Identify which cell holds the provided text, then report its [x, y] central coordinate. 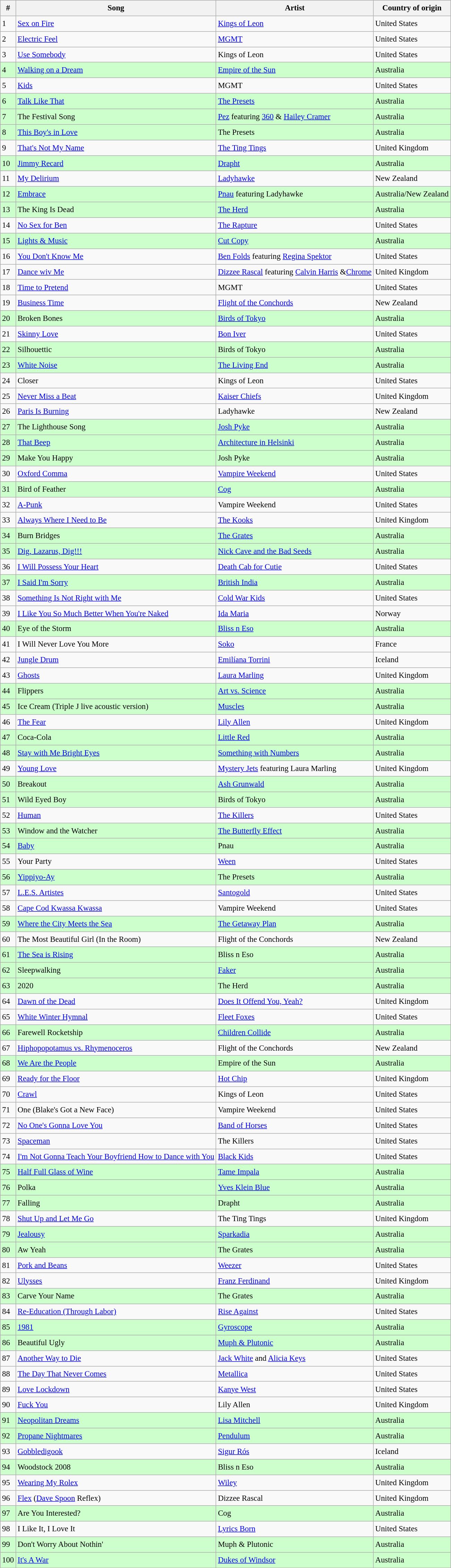
The Lighthouse Song [116, 427]
Soko [295, 645]
88 [8, 1374]
Kanye West [295, 1390]
27 [8, 427]
10 [8, 164]
Jack White and Alicia Keys [295, 1358]
53 [8, 831]
16 [8, 256]
13 [8, 210]
Hot Chip [295, 1079]
4 [8, 70]
Children Collide [295, 1033]
Cape Cod Kwassa Kwassa [116, 909]
18 [8, 288]
Half Full Glass of Wine [116, 1172]
The Most Beautiful Girl (In the Room) [116, 939]
The Day That Never Comes [116, 1374]
49 [8, 769]
Sigur Rós [295, 1451]
Never Miss a Beat [116, 396]
Crawl [116, 1094]
Jimmy Recard [116, 164]
5 [8, 86]
17 [8, 272]
2020 [116, 986]
No Sex for Ben [116, 225]
Walking on a Dream [116, 70]
85 [8, 1327]
Shut Up and Let Me Go [116, 1218]
Human [116, 815]
Cut Copy [295, 241]
Propane Nightmares [116, 1436]
Time to Pretend [116, 288]
55 [8, 861]
34 [8, 536]
7 [8, 116]
Art vs. Science [295, 691]
Muscles [295, 706]
My Delirium [116, 179]
Sleepwalking [116, 970]
Electric Feel [116, 40]
74 [8, 1157]
58 [8, 909]
Fleet Foxes [295, 1017]
48 [8, 753]
32 [8, 505]
Laura Marling [295, 676]
Your Party [116, 861]
43 [8, 676]
Wearing My Rolex [116, 1482]
59 [8, 924]
46 [8, 722]
Yves Klein Blue [295, 1188]
Sparkadia [295, 1234]
38 [8, 598]
Does It Offend You, Yeah? [295, 1001]
Franz Ferdinand [295, 1281]
Are You Interested? [116, 1514]
Faker [295, 970]
Business Time [116, 303]
Nick Cave and the Bad Seeds [295, 552]
9 [8, 148]
24 [8, 380]
78 [8, 1218]
Skinny Love [116, 334]
29 [8, 458]
Coca-Cola [116, 737]
Fuck You [116, 1405]
80 [8, 1250]
Ash Grunwald [295, 784]
79 [8, 1234]
62 [8, 970]
I Like You So Much Better When You're Naked [116, 613]
It's A War [116, 1560]
47 [8, 737]
Pork and Beans [116, 1265]
71 [8, 1110]
That's Not My Name [116, 148]
93 [8, 1451]
Baby [116, 846]
Mystery Jets featuring Laura Marling [295, 769]
Flippers [116, 691]
65 [8, 1017]
95 [8, 1482]
The Butterfly Effect [295, 831]
Architecture in Helsinki [295, 443]
This Boy's in Love [116, 132]
57 [8, 893]
23 [8, 365]
Use Somebody [116, 55]
Song [116, 8]
89 [8, 1390]
64 [8, 1001]
Farewell Rocketship [116, 1033]
Something Is Not Right with Me [116, 598]
Aw Yeah [116, 1250]
Lisa Mitchell [295, 1421]
Hiphopopotamus vs. Rhymenoceros [116, 1048]
Re-Education (Through Labor) [116, 1312]
61 [8, 955]
Breakout [116, 784]
50 [8, 784]
Ghosts [116, 676]
Another Way to Die [116, 1358]
Ida Maria [295, 613]
96 [8, 1498]
Gyroscope [295, 1327]
36 [8, 567]
Dukes of Windsor [295, 1560]
The Festival Song [116, 116]
Ben Folds featuring Regina Spektor [295, 256]
Gobbledigook [116, 1451]
Yippiyo-Ay [116, 877]
Young Love [116, 769]
Don't Worry About Nothin' [116, 1545]
22 [8, 349]
41 [8, 645]
Pez featuring 360 & Hailey Cramer [295, 116]
We Are the People [116, 1064]
Wild Eyed Boy [116, 800]
Rise Against [295, 1312]
I Like It, I Love It [116, 1529]
L.E.S. Artistes [116, 893]
42 [8, 660]
The Rapture [295, 225]
The Living End [295, 365]
I'm Not Gonna Teach Your Boyfriend How to Dance with You [116, 1157]
54 [8, 846]
69 [8, 1079]
84 [8, 1312]
20 [8, 319]
94 [8, 1467]
60 [8, 939]
White Noise [116, 365]
77 [8, 1203]
14 [8, 225]
Kids [116, 86]
72 [8, 1125]
Closer [116, 380]
Where the City Meets the Sea [116, 924]
Norway [412, 613]
70 [8, 1094]
Pnau featuring Ladyhawke [295, 194]
26 [8, 412]
Lights & Music [116, 241]
15 [8, 241]
Love Lockdown [116, 1390]
I Will Possess Your Heart [116, 567]
28 [8, 443]
The Sea is Rising [116, 955]
91 [8, 1421]
81 [8, 1265]
19 [8, 303]
Emilíana Torrini [295, 660]
# [8, 8]
45 [8, 706]
44 [8, 691]
100 [8, 1560]
12 [8, 194]
56 [8, 877]
Always Where I Need to Be [116, 520]
No One's Gonna Love You [116, 1125]
Death Cab for Cutie [295, 567]
Make You Happy [116, 458]
40 [8, 629]
Sex on Fire [116, 24]
97 [8, 1514]
73 [8, 1141]
Black Kids [295, 1157]
Beautiful Ugly [116, 1343]
83 [8, 1296]
France [412, 645]
Broken Bones [116, 319]
Eye of the Storm [116, 629]
Burn Bridges [116, 536]
39 [8, 613]
Jungle Drum [116, 660]
Ice Cream (Triple J live acoustic version) [116, 706]
Pnau [295, 846]
Dizzee Rascal featuring Calvin Harris &Chrome [295, 272]
98 [8, 1529]
87 [8, 1358]
66 [8, 1033]
51 [8, 800]
Bon Iver [295, 334]
86 [8, 1343]
Pendulum [295, 1436]
Spaceman [116, 1141]
Cold War Kids [295, 598]
33 [8, 520]
8 [8, 132]
Silhouettic [116, 349]
Dawn of the Dead [116, 1001]
37 [8, 582]
Woodstock 2008 [116, 1467]
99 [8, 1545]
90 [8, 1405]
Tame Impala [295, 1172]
52 [8, 815]
Something with Numbers [295, 753]
Country of origin [412, 8]
I Will Never Love You More [116, 645]
Embrace [116, 194]
11 [8, 179]
Australia/New Zealand [412, 194]
Little Red [295, 737]
A-Punk [116, 505]
That Beep [116, 443]
63 [8, 986]
75 [8, 1172]
6 [8, 101]
Dance wiv Me [116, 272]
Paris Is Burning [116, 412]
Talk Like That [116, 101]
White Winter Hymnal [116, 1017]
Weezer [295, 1265]
The Fear [116, 722]
Ween [295, 861]
67 [8, 1048]
Kaiser Chiefs [295, 396]
Bird of Feather [116, 489]
Flex (Dave Spoon Reflex) [116, 1498]
Jealousy [116, 1234]
Polka [116, 1188]
3 [8, 55]
Band of Horses [295, 1125]
68 [8, 1064]
One (Blake's Got a New Face) [116, 1110]
82 [8, 1281]
1981 [116, 1327]
I Said I'm Sorry [116, 582]
Dizzee Rascal [295, 1498]
Stay with Me Bright Eyes [116, 753]
1 [8, 24]
Artist [295, 8]
Ulysses [116, 1281]
The Getaway Plan [295, 924]
Metallica [295, 1374]
31 [8, 489]
92 [8, 1436]
Dig, Lazarus, Dig!!! [116, 552]
2 [8, 40]
Falling [116, 1203]
The King Is Dead [116, 210]
Lyrics Born [295, 1529]
35 [8, 552]
30 [8, 474]
British India [295, 582]
The Kooks [295, 520]
25 [8, 396]
76 [8, 1188]
Ready for the Floor [116, 1079]
21 [8, 334]
You Don't Know Me [116, 256]
Carve Your Name [116, 1296]
Window and the Watcher [116, 831]
Wiley [295, 1482]
Oxford Comma [116, 474]
Santogold [295, 893]
Neopolitan Dreams [116, 1421]
